Extract the (x, y) coordinate from the center of the cell holding the provided text.  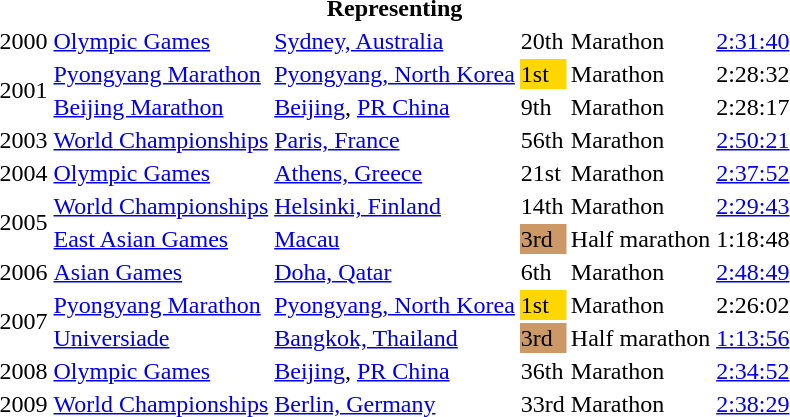
21st (542, 173)
Asian Games (161, 272)
56th (542, 140)
Universiade (161, 338)
Beijing Marathon (161, 107)
Doha, Qatar (395, 272)
Helsinki, Finland (395, 206)
6th (542, 272)
East Asian Games (161, 239)
Bangkok, Thailand (395, 338)
20th (542, 41)
14th (542, 206)
36th (542, 371)
9th (542, 107)
Paris, France (395, 140)
Sydney, Australia (395, 41)
Macau (395, 239)
Athens, Greece (395, 173)
